Search for the cell housing the specified text and yield its (X, Y) center coordinate. 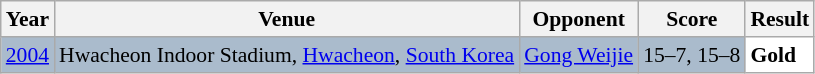
Gong Weijie (578, 55)
Result (780, 19)
Year (28, 19)
Opponent (578, 19)
Score (692, 19)
Venue (286, 19)
15–7, 15–8 (692, 55)
Gold (780, 55)
Hwacheon Indoor Stadium, Hwacheon, South Korea (286, 55)
2004 (28, 55)
